Return the (X, Y) coordinate for the center point of the cell that contains the specified text.  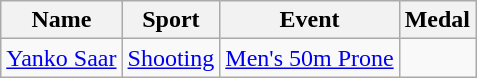
Yanko Saar (62, 58)
Shooting (171, 58)
Sport (171, 20)
Name (62, 20)
Men's 50m Prone (310, 58)
Event (310, 20)
Medal (437, 20)
